Provide the (x, y) coordinate of the cell's center where the given text is located.  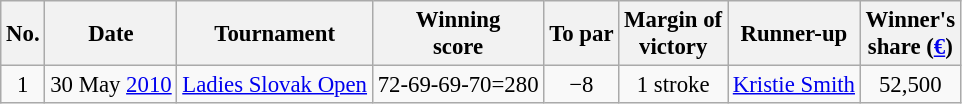
1 (23, 85)
30 May 2010 (111, 85)
Winningscore (458, 34)
Runner-up (794, 34)
Margin ofvictory (674, 34)
Tournament (274, 34)
72-69-69-70=280 (458, 85)
Kristie Smith (794, 85)
Date (111, 34)
−8 (582, 85)
Ladies Slovak Open (274, 85)
Winner'sshare (€) (910, 34)
1 stroke (674, 85)
52,500 (910, 85)
To par (582, 34)
No. (23, 34)
